Pinpoint the cell where the given text exists, returning its [X, Y] midpoint coordinate. 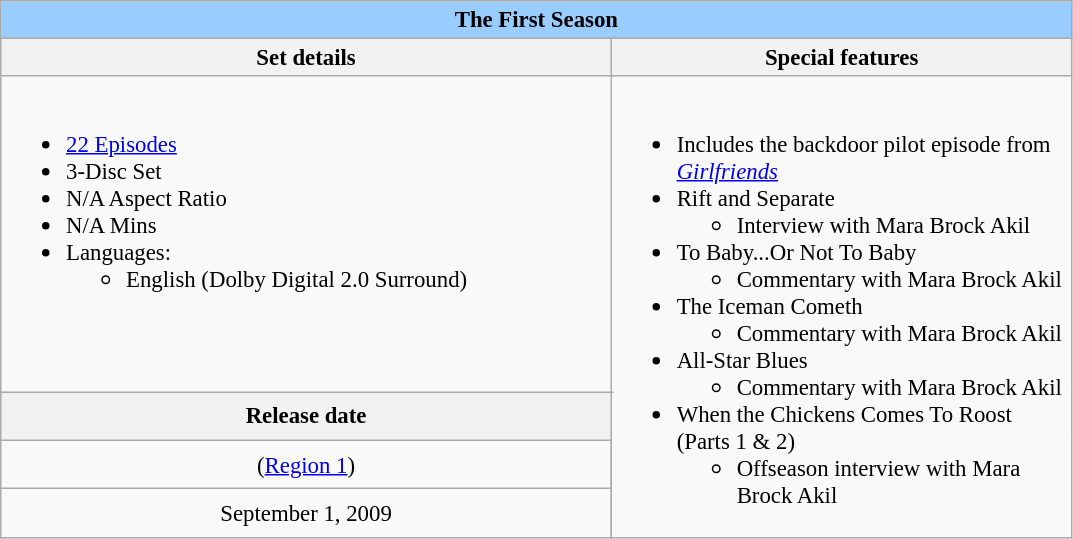
September 1, 2009 [306, 513]
(Region 1) [306, 464]
Set details [306, 58]
Release date [306, 416]
Special features [842, 58]
The First Season [536, 20]
22 Episodes3-Disc SetN/A Aspect RatioN/A MinsLanguages:English (Dolby Digital 2.0 Surround) [306, 234]
